Identify which cell holds the provided text, then report its [x, y] central coordinate. 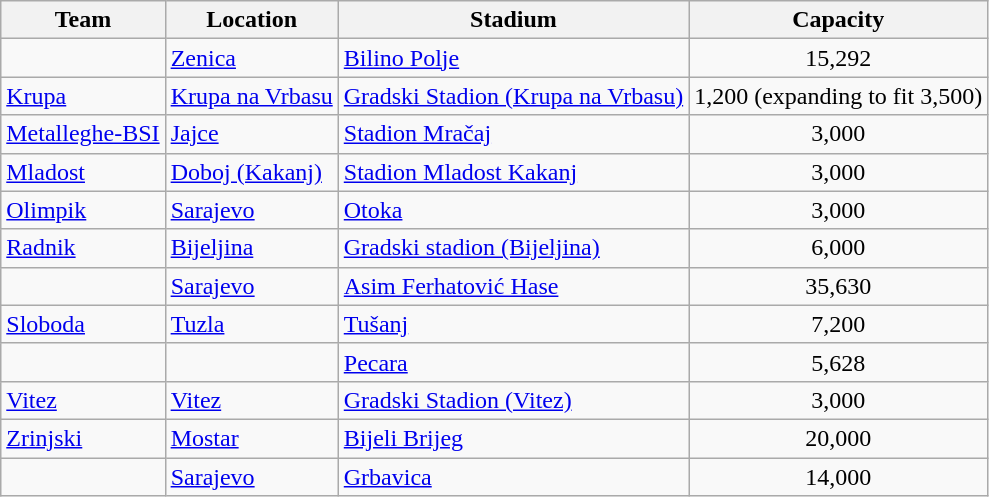
Jajce [252, 134]
Bijeljina [252, 248]
35,630 [838, 286]
Mladost [83, 172]
Grbavica [513, 477]
Location [252, 20]
Bilino Polje [513, 58]
Bijeli Brijeg [513, 438]
Gradski Stadion (Vitez) [513, 400]
Sloboda [83, 324]
Mostar [252, 438]
Otoka [513, 210]
Asim Ferhatović Hase [513, 286]
Tušanj [513, 324]
Gradski Stadion (Krupa na Vrbasu) [513, 96]
14,000 [838, 477]
7,200 [838, 324]
Doboj (Kakanj) [252, 172]
Radnik [83, 248]
Gradski stadion (Bijeljina) [513, 248]
Pecara [513, 362]
Stadion Mladost Kakanj [513, 172]
15,292 [838, 58]
Stadion Mračaj [513, 134]
Tuzla [252, 324]
Krupa [83, 96]
1,200 (expanding to fit 3,500) [838, 96]
Metalleghe-BSI [83, 134]
Capacity [838, 20]
Zrinjski [83, 438]
Team [83, 20]
Stadium [513, 20]
Krupa na Vrbasu [252, 96]
5,628 [838, 362]
Olimpik [83, 210]
Zenica [252, 58]
20,000 [838, 438]
6,000 [838, 248]
